For the text-containing cell, return its midpoint in (X, Y) coordinate format. 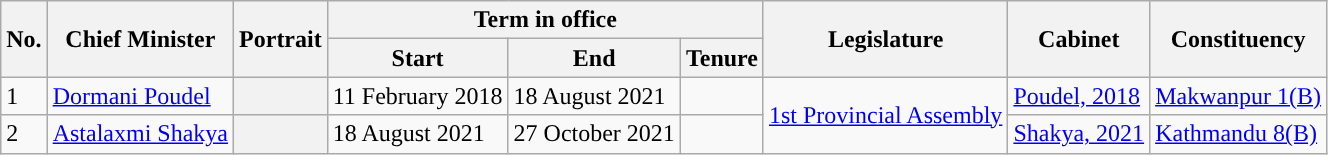
Legislature (885, 39)
End (594, 58)
Portrait (281, 39)
Poudel, 2018 (1079, 96)
Kathmandu 8(B) (1238, 134)
No. (24, 39)
Astalaxmi Shakya (140, 134)
2 (24, 134)
Constituency (1238, 39)
11 February 2018 (418, 96)
Term in office (545, 20)
Shakya, 2021 (1079, 134)
Cabinet (1079, 39)
Start (418, 58)
Chief Minister (140, 39)
1st Provincial Assembly (885, 115)
1 (24, 96)
27 October 2021 (594, 134)
Makwanpur 1(B) (1238, 96)
Dormani Poudel (140, 96)
Tenure (722, 58)
